Find where the given text appears and provide that cell's center as (X, Y) coordinate. 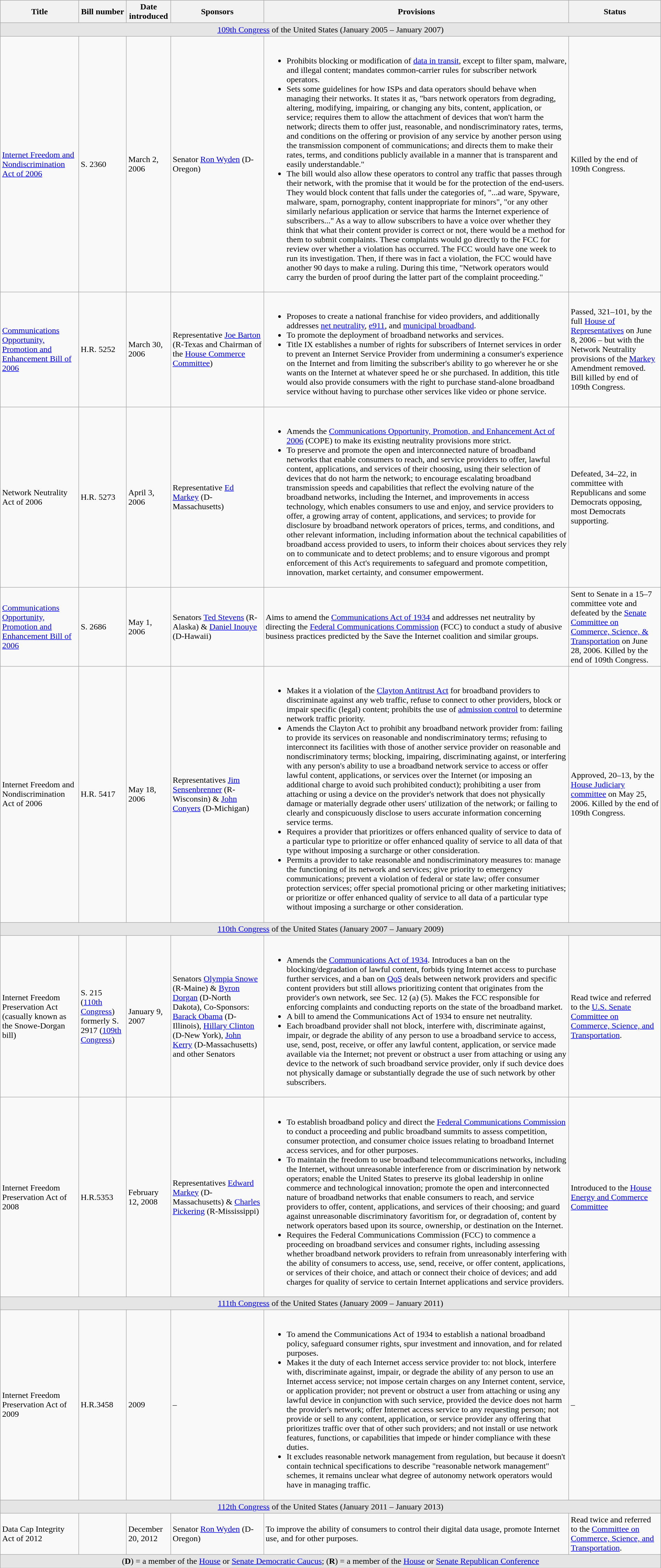
Defeated, 34–22, in committee with Republicans and some Democrats opposing, most Democrats supporting. (615, 497)
March 2, 2006 (149, 164)
Internet Freedom Preservation Act of 2009 (40, 1405)
Internet Freedom Preservation Act (casually known as the Snowe-Dorgan bill) (40, 1016)
Title (40, 12)
To improve the ability of consumers to control their digital data usage, promote Internet use, and for other purposes. (416, 1534)
Representative Ed Markey (D-Massachusetts) (218, 497)
Representatives Edward Markey (D-Massachusetts) & Charles Pickering (R-Mississippi) (218, 1197)
Data Cap Integrity Act of 2012 (40, 1534)
Approved, 20–13, by the House Judiciary committee on May 25, 2006. Killed by the end of 109th Congress. (615, 794)
H.R.3458 (102, 1405)
Killed by the end of 109th Congress. (615, 164)
April 3, 2006 (149, 497)
Network Neutrality Act of 2006 (40, 497)
May 18, 2006 (149, 794)
January 9, 2007 (149, 1016)
110th Congress of the United States (January 2007 – January 2009) (330, 929)
February 12, 2008 (149, 1197)
Status (615, 12)
Introduced to the House Energy and Commerce Committee (615, 1197)
Provisions (416, 12)
Representatives Jim Sensenbrenner (R-Wisconsin) & John Conyers (D-Michigan) (218, 794)
H.R. 5417 (102, 794)
H.R.5353 (102, 1197)
Read twice and referred to the U.S. Senate Committee on Commerce, Science, and Transportation. (615, 1016)
Representative Joe Barton (R-Texas and Chairman of the House Commerce Committee) (218, 349)
December 20, 2012 (149, 1534)
S. 2360 (102, 164)
Internet Freedom Preservation Act of 2008 (40, 1197)
May 1, 2006 (149, 627)
112th Congress of the United States (January 2011 – January 2013) (330, 1507)
Sponsors (218, 12)
109th Congress of the United States (January 2005 – January 2007) (330, 30)
(D) = a member of the House or Senate Democratic Caucus; (R) = a member of the House or Senate Republican Conference (330, 1561)
Senators Ted Stevens (R-Alaska) & Daniel Inouye (D-Hawaii) (218, 627)
March 30, 2006 (149, 349)
111th Congress of the United States (January 2009 – January 2011) (330, 1303)
Read twice and referred to the Committee on Commerce, Science, and Transportation. (615, 1534)
Date introduced (149, 12)
H.R. 5273 (102, 497)
S. 215 (110th Congress) formerly S. 2917 (109th Congress) (102, 1016)
2009 (149, 1405)
H.R. 5252 (102, 349)
S. 2686 (102, 627)
Bill number (102, 12)
